Scan for the cell matching the given text and deliver its [x, y] coordinate at center. 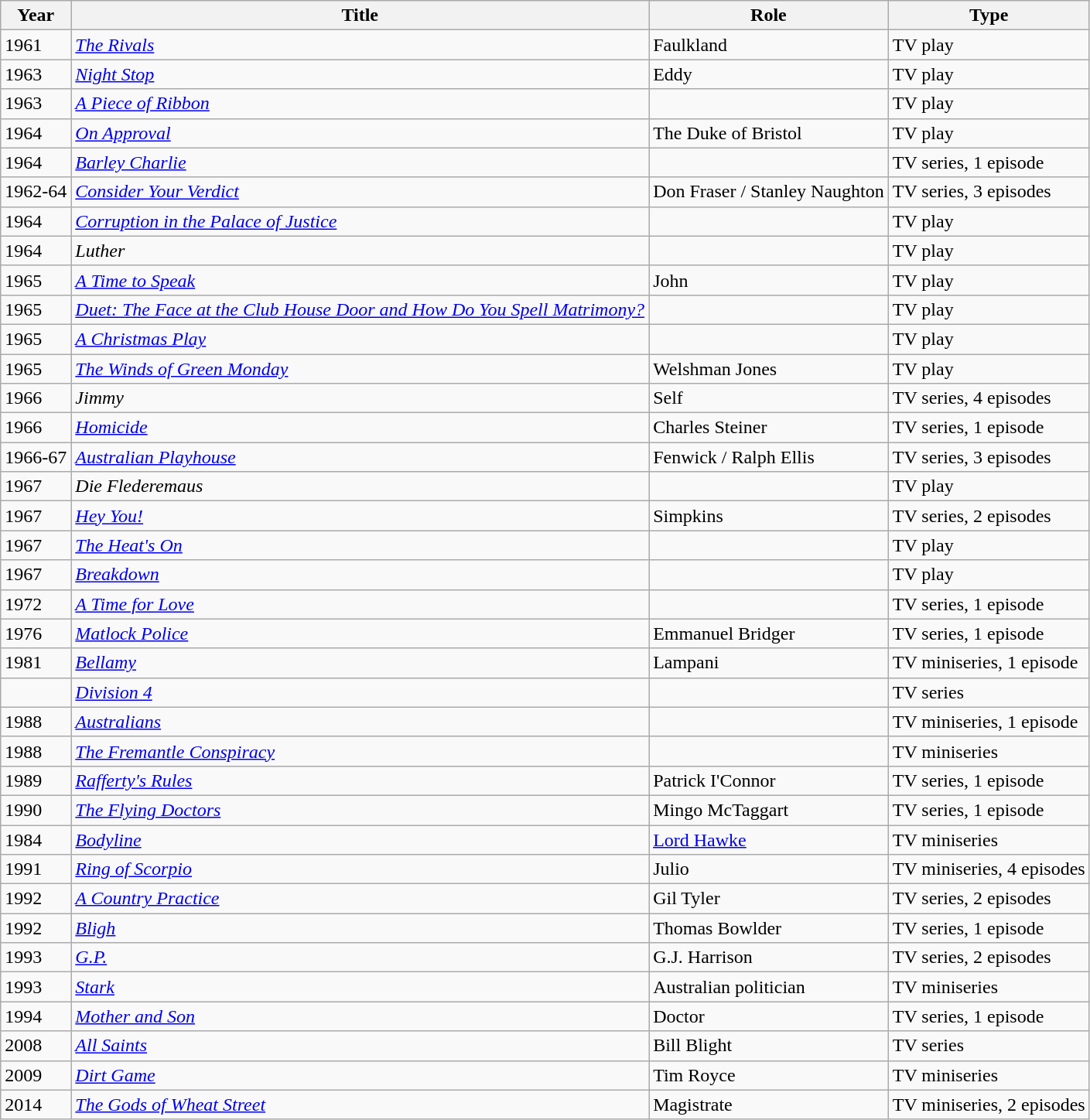
1972 [36, 604]
A Time to Speak [360, 280]
A Piece of Ribbon [360, 104]
Luther [360, 251]
1961 [36, 45]
A Christmas Play [360, 339]
Bligh [360, 928]
2009 [36, 1075]
The Gods of Wheat Street [360, 1105]
Julio [769, 869]
2008 [36, 1046]
Australian Playhouse [360, 457]
The Flying Doctors [360, 810]
G.J. Harrison [769, 958]
Charles Steiner [769, 428]
Rafferty's Rules [360, 780]
Homicide [360, 428]
All Saints [360, 1046]
Role [769, 15]
Bodyline [360, 839]
Ring of Scorpio [360, 869]
Jimmy [360, 398]
2014 [36, 1105]
Bellamy [360, 663]
The Heat's On [360, 545]
1994 [36, 1016]
Simpkins [769, 516]
Australian politician [769, 987]
Consider Your Verdict [360, 192]
Faulkland [769, 45]
Thomas Bowlder [769, 928]
Tim Royce [769, 1075]
Eddy [769, 74]
Australians [360, 722]
Doctor [769, 1016]
Gil Tyler [769, 899]
Corruption in the Palace of Justice [360, 221]
Don Fraser / Stanley Naughton [769, 192]
Breakdown [360, 575]
Title [360, 15]
Year [36, 15]
1966-67 [36, 457]
1990 [36, 810]
A Country Practice [360, 899]
Night Stop [360, 74]
Emmanuel Bridger [769, 633]
A Time for Love [360, 604]
The Rivals [360, 45]
1984 [36, 839]
Magistrate [769, 1105]
John [769, 280]
Division 4 [360, 692]
TV miniseries, 4 episodes [989, 869]
Die Flederemaus [360, 487]
Type [989, 15]
Welshman Jones [769, 369]
The Fremantle Conspiracy [360, 751]
Lord Hawke [769, 839]
1981 [36, 663]
1991 [36, 869]
1962-64 [36, 192]
1976 [36, 633]
Mother and Son [360, 1016]
On Approval [360, 133]
Duet: The Face at the Club House Door and How Do You Spell Matrimony? [360, 309]
Patrick I'Connor [769, 780]
Self [769, 398]
G.P. [360, 958]
TV series, 4 episodes [989, 398]
Hey You! [360, 516]
Fenwick / Ralph Ellis [769, 457]
Bill Blight [769, 1046]
1989 [36, 780]
Dirt Game [360, 1075]
Matlock Police [360, 633]
Mingo McTaggart [769, 810]
The Duke of Bristol [769, 133]
Barley Charlie [360, 162]
Stark [360, 987]
TV miniseries, 2 episodes [989, 1105]
The Winds of Green Monday [360, 369]
Lampani [769, 663]
